Locate the cell with the specified text and output its (x, y) center coordinate. 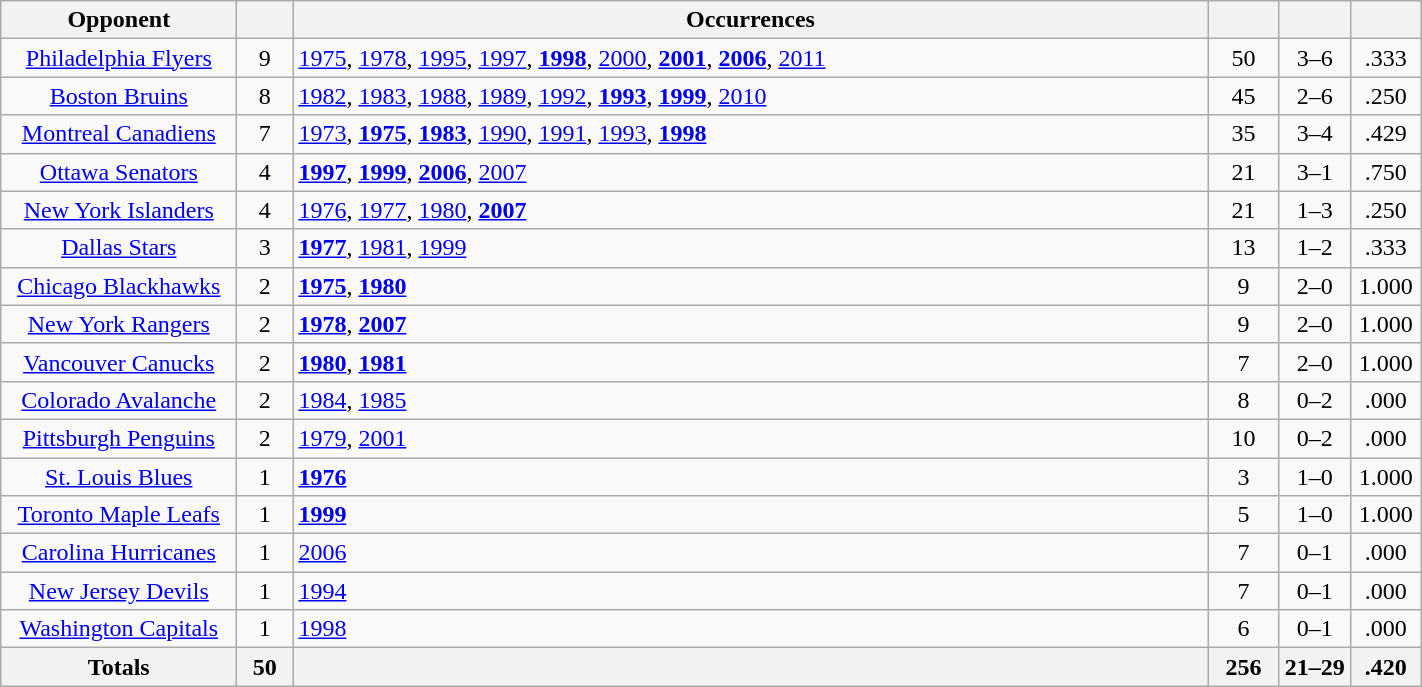
1975, 1978, 1995, 1997, 1998, 2000, 2001, 2006, 2011 (750, 58)
Boston Bruins (119, 96)
Carolina Hurricanes (119, 553)
1994 (750, 591)
Washington Capitals (119, 629)
2–6 (1314, 96)
1975, 1980 (750, 286)
21–29 (1314, 667)
Ottawa Senators (119, 172)
1973, 1975, 1983, 1990, 1991, 1993, 1998 (750, 134)
5 (1244, 515)
1–2 (1314, 248)
1982, 1983, 1988, 1989, 1992, 1993, 1999, 2010 (750, 96)
1979, 2001 (750, 438)
Opponent (119, 20)
Montreal Canadiens (119, 134)
1980, 1981 (750, 362)
St. Louis Blues (119, 477)
1–3 (1314, 210)
.420 (1386, 667)
13 (1244, 248)
1997, 1999, 2006, 2007 (750, 172)
.429 (1386, 134)
35 (1244, 134)
Vancouver Canucks (119, 362)
.750 (1386, 172)
New Jersey Devils (119, 591)
Totals (119, 667)
1998 (750, 629)
New York Islanders (119, 210)
1977, 1981, 1999 (750, 248)
3–4 (1314, 134)
1976, 1977, 1980, 2007 (750, 210)
1999 (750, 515)
1976 (750, 477)
Pittsburgh Penguins (119, 438)
Dallas Stars (119, 248)
1978, 2007 (750, 324)
2006 (750, 553)
1984, 1985 (750, 400)
256 (1244, 667)
Toronto Maple Leafs (119, 515)
6 (1244, 629)
New York Rangers (119, 324)
45 (1244, 96)
Philadelphia Flyers (119, 58)
Chicago Blackhawks (119, 286)
Occurrences (750, 20)
Colorado Avalanche (119, 400)
3–1 (1314, 172)
10 (1244, 438)
3–6 (1314, 58)
